Identify which cell holds the provided text, then report its [X, Y] central coordinate. 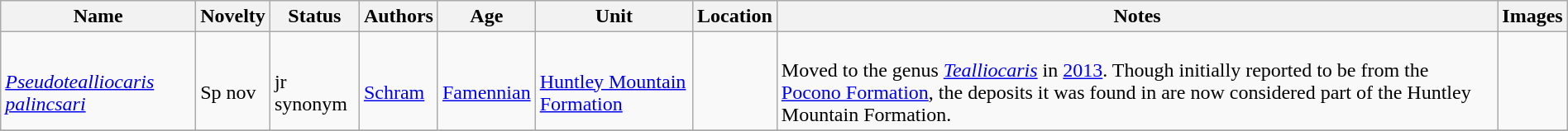
Status [314, 16]
Age [486, 16]
Famennian [486, 81]
Novelty [233, 16]
jr synonym [314, 81]
Schram [399, 81]
Pseudotealliocaris palincsari [98, 81]
Unit [614, 16]
Location [735, 16]
Name [98, 16]
Authors [399, 16]
Notes [1137, 16]
Sp nov [233, 81]
Huntley Mountain Formation [614, 81]
Images [1532, 16]
